Search for the cell housing the specified text and yield its [x, y] center coordinate. 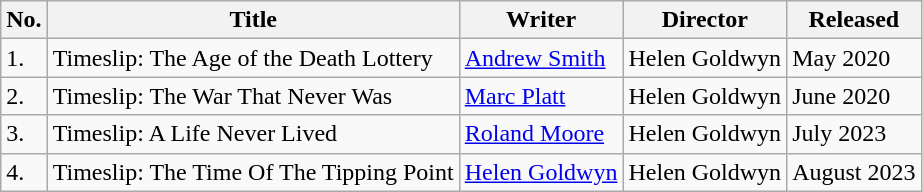
May 2020 [854, 58]
Title [253, 20]
August 2023 [854, 172]
1. [24, 58]
June 2020 [854, 96]
July 2023 [854, 134]
2. [24, 96]
Roland Moore [541, 134]
Writer [541, 20]
3. [24, 134]
Director [705, 20]
Released [854, 20]
Timeslip: The War That Never Was [253, 96]
No. [24, 20]
Timeslip: A Life Never Lived [253, 134]
4. [24, 172]
Timeslip: The Time Of The Tipping Point [253, 172]
Timeslip: The Age of the Death Lottery [253, 58]
Andrew Smith [541, 58]
Marc Platt [541, 96]
